Return the (X, Y) coordinate for the center point of the cell that contains the specified text.  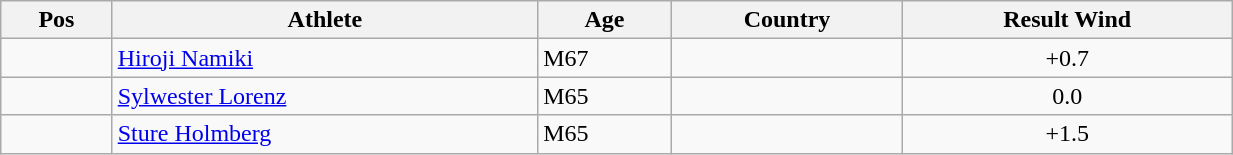
Pos (56, 20)
+1.5 (1068, 134)
Athlete (324, 20)
0.0 (1068, 96)
+0.7 (1068, 58)
Sture Holmberg (324, 134)
Result Wind (1068, 20)
Sylwester Lorenz (324, 96)
Country (786, 20)
Age (605, 20)
M67 (605, 58)
Hiroji Namiki (324, 58)
